Detect which cell encompasses the target text, then output its [X, Y] center coordinate. 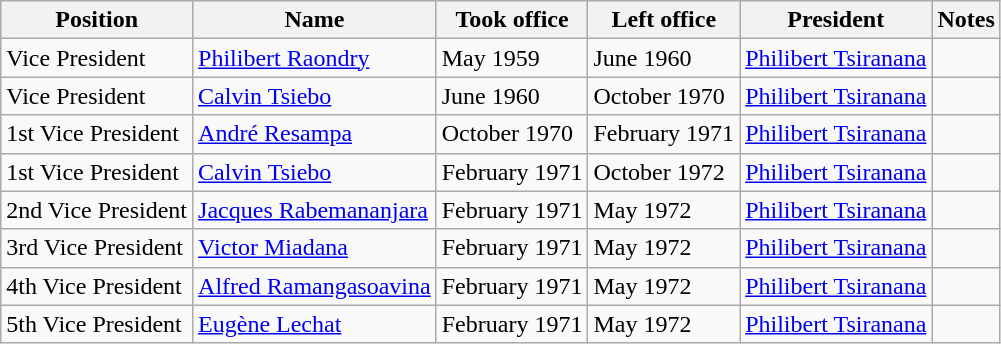
Jacques Rabemananjara [315, 210]
Notes [966, 20]
2nd Vice President [97, 210]
October 1972 [664, 172]
President [836, 20]
Left office [664, 20]
Took office [512, 20]
Victor Miadana [315, 248]
Alfred Ramangasoavina [315, 286]
Position [97, 20]
4th Vice President [97, 286]
3rd Vice President [97, 248]
5th Vice President [97, 324]
Name [315, 20]
André Resampa [315, 134]
May 1959 [512, 58]
Philibert Raondry [315, 58]
Eugène Lechat [315, 324]
